Detect which cell encompasses the target text, then output its [x, y] center coordinate. 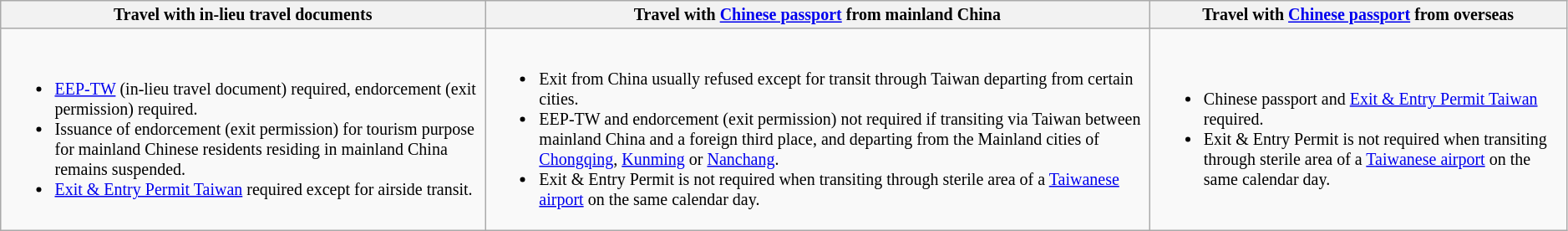
Travel with Chinese passport from overseas [1358, 15]
Travel with Chinese passport from mainland China [817, 15]
Travel with in-lieu travel documents [243, 15]
